Identify which cell holds the provided text, then report its [x, y] central coordinate. 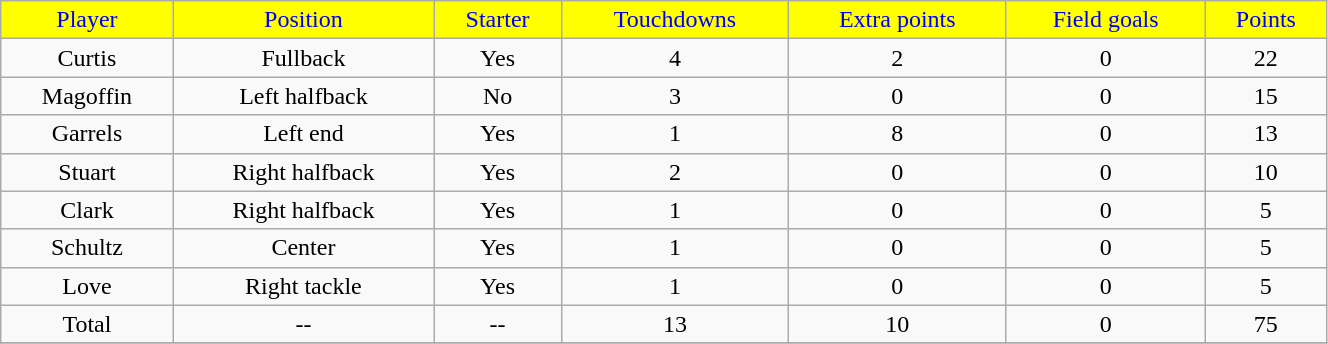
No [498, 96]
4 [674, 58]
3 [674, 96]
Clark [87, 210]
Curtis [87, 58]
Points [1266, 20]
Player [87, 20]
Position [304, 20]
Left end [304, 134]
Fullback [304, 58]
Stuart [87, 172]
15 [1266, 96]
Right tackle [304, 286]
Starter [498, 20]
Garrels [87, 134]
Schultz [87, 248]
75 [1266, 324]
Love [87, 286]
Touchdowns [674, 20]
Total [87, 324]
Magoffin [87, 96]
Field goals [1106, 20]
Center [304, 248]
22 [1266, 58]
Left halfback [304, 96]
8 [898, 134]
Extra points [898, 20]
